Extract the [x, y] coordinate from the center of the cell holding the provided text.  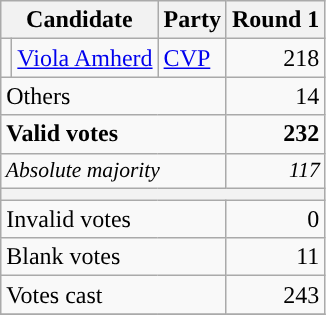
Round 1 [275, 20]
232 [275, 134]
Valid votes [114, 134]
Viola Amherd [85, 58]
Votes cast [114, 295]
117 [275, 171]
Party [192, 20]
243 [275, 295]
Others [114, 96]
Candidate [80, 20]
0 [275, 219]
Absolute majority [114, 171]
14 [275, 96]
11 [275, 257]
Invalid votes [114, 219]
Blank votes [114, 257]
218 [275, 58]
CVP [192, 58]
